Extract the [X, Y] coordinate from the center of the cell holding the provided text.  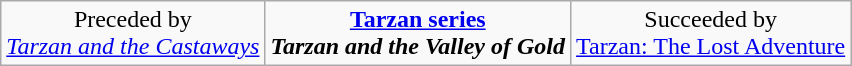
Tarzan seriesTarzan and the Valley of Gold [418, 34]
Succeeded byTarzan: The Lost Adventure [711, 34]
Preceded byTarzan and the Castaways [133, 34]
